Locate the cell with the specified text and output its (x, y) center coordinate. 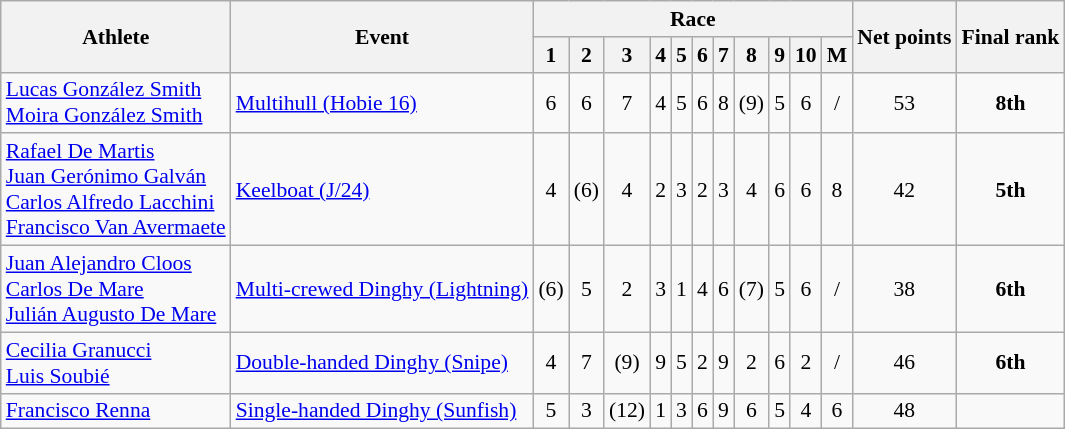
42 (904, 190)
Keelboat (J/24) (382, 190)
Double-handed Dinghy (Snipe) (382, 362)
8th (1011, 102)
46 (904, 362)
Single-handed Dinghy (Sunfish) (382, 411)
M (838, 55)
38 (904, 290)
Multihull (Hobie 16) (382, 102)
Race (692, 19)
Event (382, 36)
(7) (752, 290)
53 (904, 102)
Lucas González SmithMoira González Smith (116, 102)
Net points (904, 36)
Multi-crewed Dinghy (Lightning) (382, 290)
10 (806, 55)
Athlete (116, 36)
Cecilia GranucciLuis Soubié (116, 362)
5th (1011, 190)
48 (904, 411)
Final rank (1011, 36)
(12) (627, 411)
Rafael De MartisJuan Gerónimo GalvánCarlos Alfredo LacchiniFrancisco Van Avermaete (116, 190)
Juan Alejandro CloosCarlos De MareJulián Augusto De Mare (116, 290)
Francisco Renna (116, 411)
